Locate the cell with the specified text and output its (x, y) center coordinate. 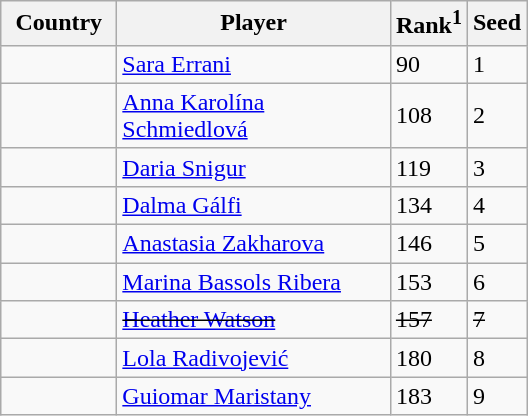
7 (496, 320)
Anna Karolína Schmiedlová (254, 116)
Heather Watson (254, 320)
180 (428, 358)
5 (496, 244)
2 (496, 116)
3 (496, 167)
108 (428, 116)
Daria Snigur (254, 167)
90 (428, 64)
Sara Errani (254, 64)
1 (496, 64)
134 (428, 205)
Lola Radivojević (254, 358)
Marina Bassols Ribera (254, 282)
9 (496, 396)
4 (496, 205)
Player (254, 24)
153 (428, 282)
146 (428, 244)
Anastasia Zakharova (254, 244)
Dalma Gálfi (254, 205)
6 (496, 282)
Seed (496, 24)
Rank1 (428, 24)
157 (428, 320)
183 (428, 396)
Guiomar Maristany (254, 396)
8 (496, 358)
119 (428, 167)
Country (59, 24)
